For the text-containing cell, return its midpoint in (x, y) coordinate format. 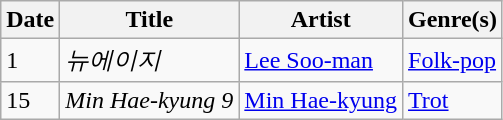
Trot (453, 100)
뉴에이지 (150, 60)
Min Hae-kyung (321, 100)
Title (150, 20)
Min Hae-kyung 9 (150, 100)
1 (30, 60)
Artist (321, 20)
Lee Soo-man (321, 60)
Folk-pop (453, 60)
Date (30, 20)
15 (30, 100)
Genre(s) (453, 20)
